Locate the cell with the specified text and output its (X, Y) center coordinate. 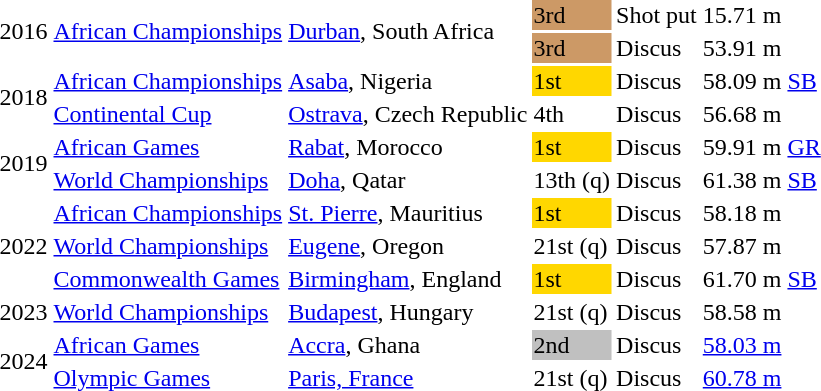
2nd (572, 345)
Durban, South Africa (408, 32)
Birmingham, England (408, 279)
13th (q) (572, 180)
Commonwealth Games (168, 279)
Eugene, Oregon (408, 246)
Budapest, Hungary (408, 312)
Continental Cup (168, 114)
Shot put (657, 15)
Asaba, Nigeria (408, 81)
Doha, Qatar (408, 180)
4th (572, 114)
Rabat, Morocco (408, 147)
Accra, Ghana (408, 345)
St. Pierre, Mauritius (408, 213)
Ostrava, Czech Republic (408, 114)
